Extract the (X, Y) coordinate from the center of the cell holding the provided text.  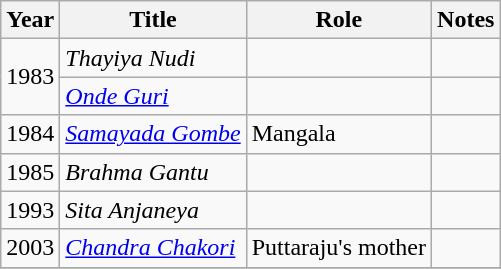
Title (153, 20)
1983 (30, 77)
Samayada Gombe (153, 134)
Onde Guri (153, 96)
Brahma Gantu (153, 172)
Role (338, 20)
2003 (30, 248)
Chandra Chakori (153, 248)
Puttaraju's mother (338, 248)
Year (30, 20)
1985 (30, 172)
Mangala (338, 134)
Sita Anjaneya (153, 210)
1993 (30, 210)
1984 (30, 134)
Notes (466, 20)
Thayiya Nudi (153, 58)
